Detect which cell encompasses the target text, then output its (x, y) center coordinate. 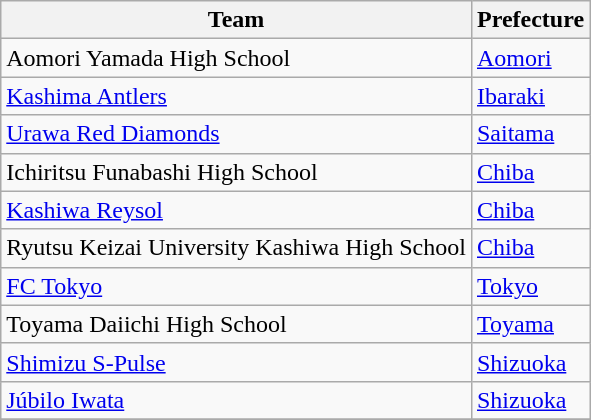
Team (236, 20)
Ibaraki (530, 96)
Aomori Yamada High School (236, 58)
Tokyo (530, 286)
Ryutsu Keizai University Kashiwa High School (236, 248)
Shimizu S-Pulse (236, 362)
Saitama (530, 134)
Aomori (530, 58)
Toyama Daiichi High School (236, 324)
Toyama (530, 324)
Júbilo Iwata (236, 400)
Prefecture (530, 20)
Urawa Red Diamonds (236, 134)
Kashiwa Reysol (236, 210)
Ichiritsu Funabashi High School (236, 172)
Kashima Antlers (236, 96)
FC Tokyo (236, 286)
